Determine the (X, Y) coordinate at the center of the cell enclosing the given text.  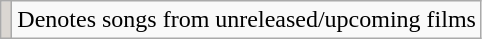
Denotes songs from unreleased/upcoming films (247, 20)
